Locate the cell with the specified text and output its [x, y] center coordinate. 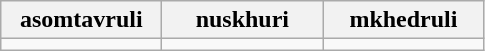
mkhedruli [404, 20]
asomtavruli [82, 20]
nuskhuri [242, 20]
